From the cell containing the given text, extract its center point as [x, y] coordinate. 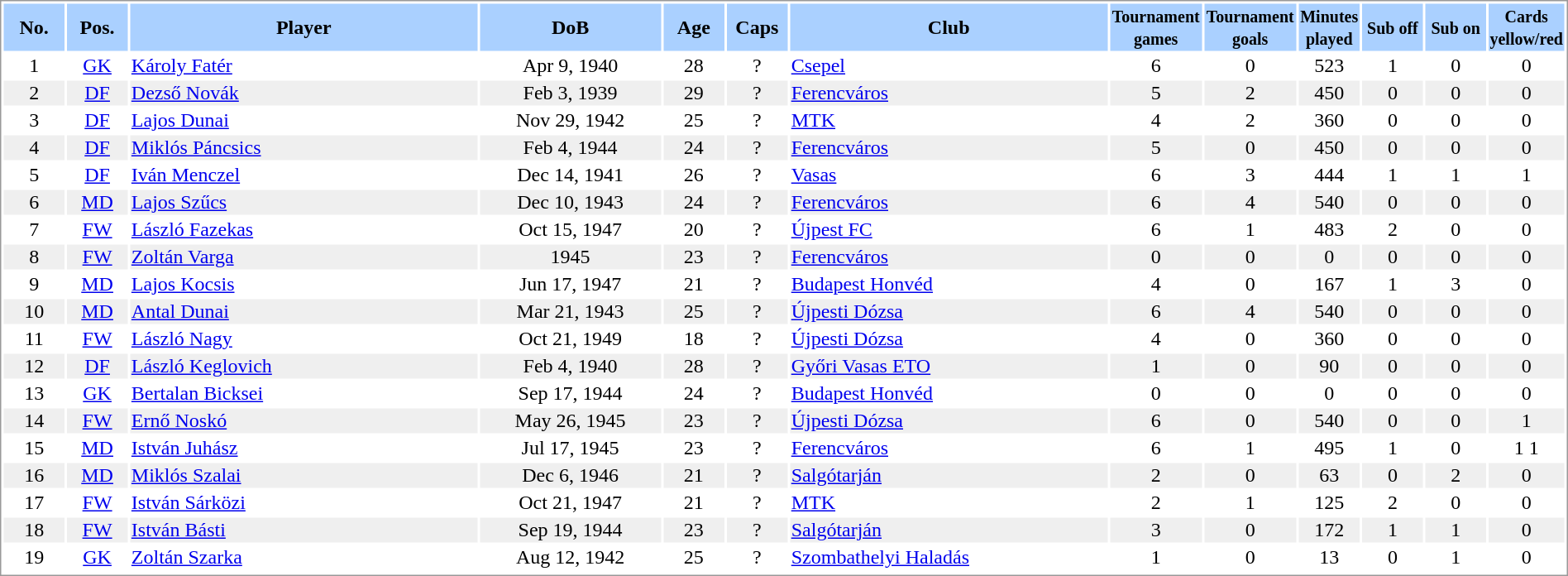
9 [33, 284]
Oct 21, 1947 [571, 502]
László Fazekas [304, 229]
Jul 17, 1945 [571, 448]
László Keglovich [304, 367]
15 [33, 448]
Újpest FC [949, 229]
Lajos Kocsis [304, 284]
Miklós Szalai [304, 476]
Vasas [949, 175]
Club [949, 26]
1945 [571, 257]
Tournamentgoals [1250, 26]
Miklós Páncsics [304, 148]
Iván Menczel [304, 175]
István Juhász [304, 448]
Caps [758, 26]
29 [693, 94]
125 [1329, 502]
Dec 6, 1946 [571, 476]
Sub on [1456, 26]
Sep 17, 1944 [571, 393]
Mar 21, 1943 [571, 312]
Minutesplayed [1329, 26]
Dec 14, 1941 [571, 175]
Zoltán Varga [304, 257]
Pos. [98, 26]
Nov 29, 1942 [571, 120]
Sep 19, 1944 [571, 530]
May 26, 1945 [571, 421]
István Básti [304, 530]
14 [33, 421]
11 [33, 338]
16 [33, 476]
Lajos Szűcs [304, 203]
Antal Dunai [304, 312]
Oct 15, 1947 [571, 229]
Age [693, 26]
Sub off [1393, 26]
Cardsyellow/red [1527, 26]
Dezső Novák [304, 94]
István Sárközi [304, 502]
523 [1329, 65]
167 [1329, 284]
Bertalan Bicksei [304, 393]
7 [33, 229]
63 [1329, 476]
DoB [571, 26]
Aug 12, 1942 [571, 557]
26 [693, 175]
444 [1329, 175]
Feb 3, 1939 [571, 94]
20 [693, 229]
8 [33, 257]
Lajos Dunai [304, 120]
Ernő Noskó [304, 421]
László Nagy [304, 338]
Károly Fatér [304, 65]
172 [1329, 530]
Apr 9, 1940 [571, 65]
Feb 4, 1940 [571, 367]
No. [33, 26]
Tournamentgames [1156, 26]
Szombathelyi Haladás [949, 557]
Csepel [949, 65]
Oct 21, 1949 [571, 338]
Zoltán Szarka [304, 557]
483 [1329, 229]
12 [33, 367]
Jun 17, 1947 [571, 284]
1 1 [1527, 448]
495 [1329, 448]
Győri Vasas ETO [949, 367]
10 [33, 312]
19 [33, 557]
90 [1329, 367]
Feb 4, 1944 [571, 148]
Player [304, 26]
17 [33, 502]
Dec 10, 1943 [571, 203]
